Extract the [X, Y] coordinate from the center of the cell holding the provided text.  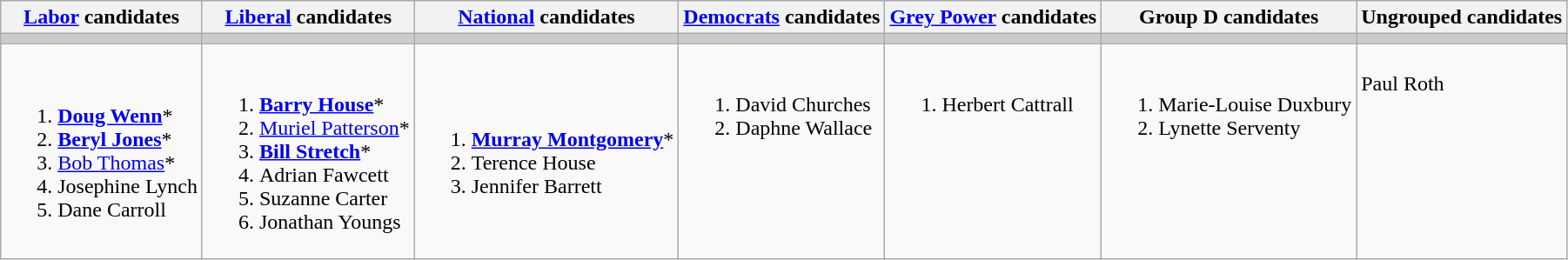
Grey Power candidates [994, 17]
Marie-Louise DuxburyLynette Serventy [1229, 151]
National candidates [546, 17]
Barry House*Muriel Patterson*Bill Stretch*Adrian FawcettSuzanne CarterJonathan Youngs [308, 151]
Herbert Cattrall [994, 151]
David ChurchesDaphne Wallace [781, 151]
Liberal candidates [308, 17]
Group D candidates [1229, 17]
Labor candidates [102, 17]
Ungrouped candidates [1462, 17]
Democrats candidates [781, 17]
Paul Roth [1462, 151]
Doug Wenn*Beryl Jones*Bob Thomas*Josephine LynchDane Carroll [102, 151]
Murray Montgomery*Terence HouseJennifer Barrett [546, 151]
